Detect which cell encompasses the target text, then output its [X, Y] center coordinate. 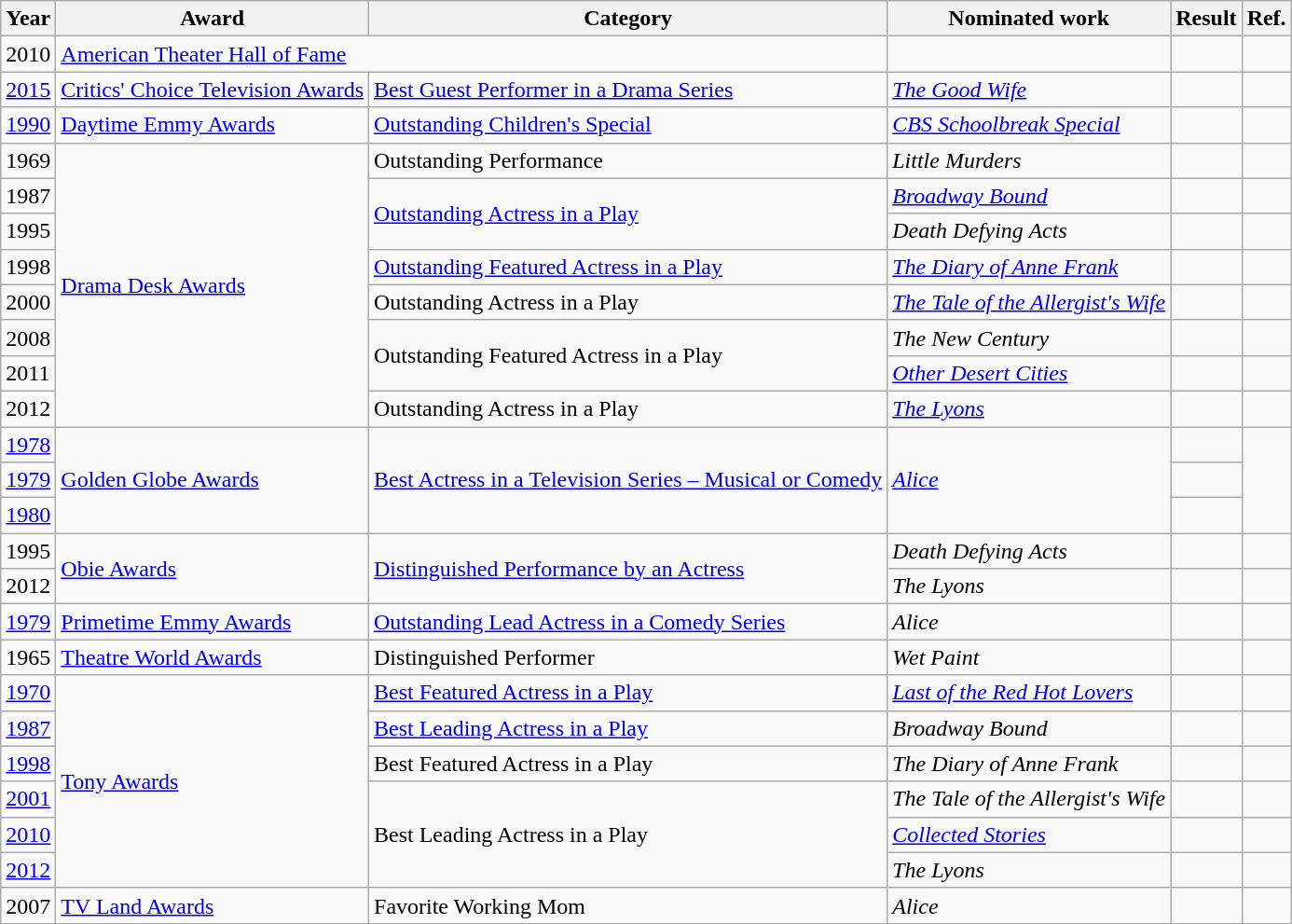
2007 [28, 905]
Theatre World Awards [213, 657]
Collected Stories [1029, 834]
Outstanding Lead Actress in a Comedy Series [628, 622]
Tony Awards [213, 781]
Result [1206, 19]
Outstanding Children's Special [628, 125]
Primetime Emmy Awards [213, 622]
Other Desert Cities [1029, 373]
1980 [28, 516]
Obie Awards [213, 569]
Wet Paint [1029, 657]
Best Actress in a Television Series – Musical or Comedy [628, 480]
Golden Globe Awards [213, 480]
Best Guest Performer in a Drama Series [628, 90]
Favorite Working Mom [628, 905]
2000 [28, 302]
Award [213, 19]
Category [628, 19]
2001 [28, 799]
Little Murders [1029, 160]
CBS Schoolbreak Special [1029, 125]
2015 [28, 90]
2008 [28, 338]
Ref. [1266, 19]
2011 [28, 373]
Distinguished Performance by an Actress [628, 569]
1965 [28, 657]
Year [28, 19]
Last of the Red Hot Lovers [1029, 693]
Critics' Choice Television Awards [213, 90]
American Theater Hall of Fame [472, 54]
Drama Desk Awards [213, 284]
Nominated work [1029, 19]
1970 [28, 693]
The Good Wife [1029, 90]
1969 [28, 160]
Outstanding Performance [628, 160]
Daytime Emmy Awards [213, 125]
Distinguished Performer [628, 657]
1978 [28, 445]
The New Century [1029, 338]
TV Land Awards [213, 905]
1990 [28, 125]
